Return (x, y) of the center of cell containing provided text 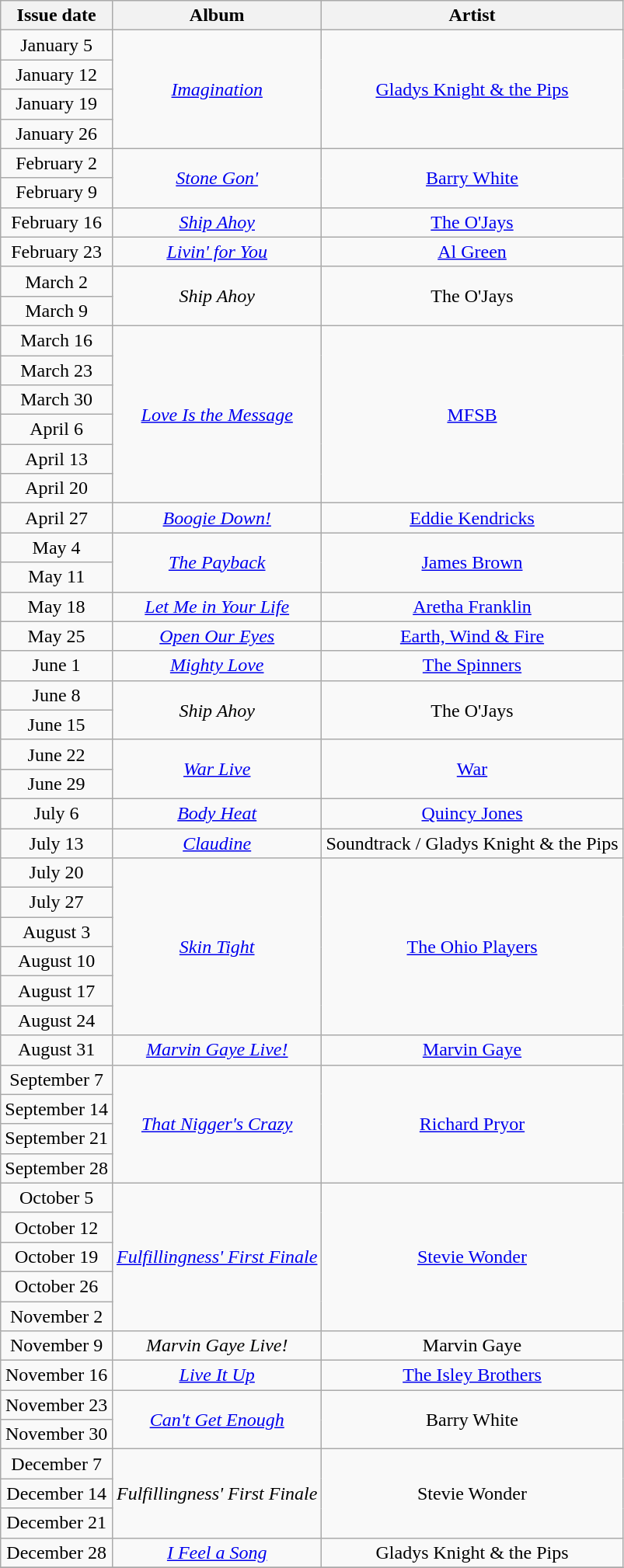
July 6 (57, 813)
Love Is the Message (217, 414)
November 16 (57, 1375)
April 13 (57, 459)
December 14 (57, 1493)
June 22 (57, 754)
August 31 (57, 1050)
Skin Tight (217, 947)
September 14 (57, 1109)
Live It Up (217, 1375)
February 2 (57, 163)
September 28 (57, 1168)
Let Me in Your Life (217, 607)
June 15 (57, 725)
Issue date (57, 16)
The Ohio Players (472, 947)
October 19 (57, 1257)
June 29 (57, 784)
Aretha Franklin (472, 607)
December 7 (57, 1464)
January 5 (57, 45)
The Payback (217, 562)
March 2 (57, 281)
April 27 (57, 518)
May 4 (57, 548)
The Isley Brothers (472, 1375)
War Live (217, 769)
June 1 (57, 666)
August 3 (57, 932)
July 13 (57, 843)
Can't Get Enough (217, 1420)
November 9 (57, 1346)
January 26 (57, 134)
James Brown (472, 562)
April 20 (57, 488)
MFSB (472, 414)
July 20 (57, 873)
December 21 (57, 1523)
May 11 (57, 577)
October 12 (57, 1227)
September 21 (57, 1139)
Richard Pryor (472, 1124)
Livin' for You (217, 252)
That Nigger's Crazy (217, 1124)
Stone Gon' (217, 178)
Open Our Eyes (217, 636)
May 25 (57, 636)
April 6 (57, 429)
February 16 (57, 222)
August 10 (57, 961)
Mighty Love (217, 666)
Album (217, 16)
February 23 (57, 252)
November 2 (57, 1316)
November 30 (57, 1434)
October 26 (57, 1286)
March 9 (57, 311)
Eddie Kendricks (472, 518)
March 23 (57, 370)
December 28 (57, 1552)
March 30 (57, 400)
May 18 (57, 607)
January 12 (57, 75)
October 5 (57, 1198)
August 17 (57, 991)
September 7 (57, 1080)
Body Heat (217, 813)
Claudine (217, 843)
Al Green (472, 252)
I Feel a Song (217, 1552)
November 23 (57, 1405)
War (472, 769)
Artist (472, 16)
Quincy Jones (472, 813)
March 16 (57, 340)
February 9 (57, 193)
The Spinners (472, 666)
August 24 (57, 1020)
January 19 (57, 104)
Soundtrack / Gladys Knight & the Pips (472, 843)
June 8 (57, 695)
Earth, Wind & Fire (472, 636)
July 27 (57, 902)
Imagination (217, 89)
Boogie Down! (217, 518)
